Scan for the cell matching the given text and deliver its (x, y) coordinate at center. 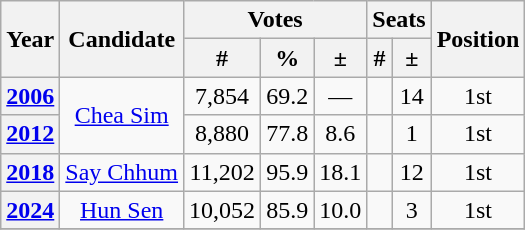
Position (478, 39)
77.8 (288, 134)
14 (412, 96)
1 (412, 134)
95.9 (288, 172)
Year (30, 39)
85.9 (288, 210)
3 (412, 210)
Candidate (122, 39)
8.6 (340, 134)
69.2 (288, 96)
Chea Sim (122, 115)
Hun Sen (122, 210)
2018 (30, 172)
2006 (30, 96)
— (340, 96)
18.1 (340, 172)
2012 (30, 134)
Seats (399, 20)
2024 (30, 210)
Votes (276, 20)
11,202 (222, 172)
10.0 (340, 210)
8,880 (222, 134)
12 (412, 172)
Say Chhum (122, 172)
% (288, 58)
7,854 (222, 96)
10,052 (222, 210)
